From the cell containing the given text, extract its center point as [X, Y] coordinate. 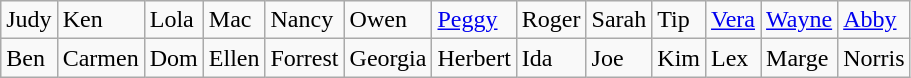
Ben [29, 58]
Nancy [304, 20]
Dom [174, 58]
Vera [734, 20]
Georgia [388, 58]
Sarah [619, 20]
Marge [800, 58]
Judy [29, 20]
Peggy [474, 20]
Kim [679, 58]
Forrest [304, 58]
Wayne [800, 20]
Ellen [234, 58]
Lex [734, 58]
Joe [619, 58]
Abby [874, 20]
Ida [551, 58]
Carmen [100, 58]
Lola [174, 20]
Herbert [474, 58]
Roger [551, 20]
Norris [874, 58]
Mac [234, 20]
Tip [679, 20]
Ken [100, 20]
Owen [388, 20]
